For the text-containing cell, return its midpoint in [X, Y] coordinate format. 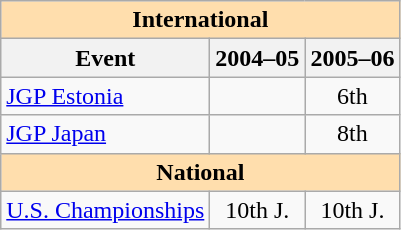
U.S. Championships [106, 210]
6th [352, 96]
JGP Japan [106, 134]
National [200, 172]
2004–05 [258, 58]
Event [106, 58]
JGP Estonia [106, 96]
International [200, 20]
2005–06 [352, 58]
8th [352, 134]
